Find where the given text appears and provide that cell's center as (x, y) coordinate. 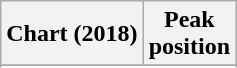
Peakposition (189, 34)
Chart (2018) (72, 34)
